Search for the cell housing the specified text and yield its [x, y] center coordinate. 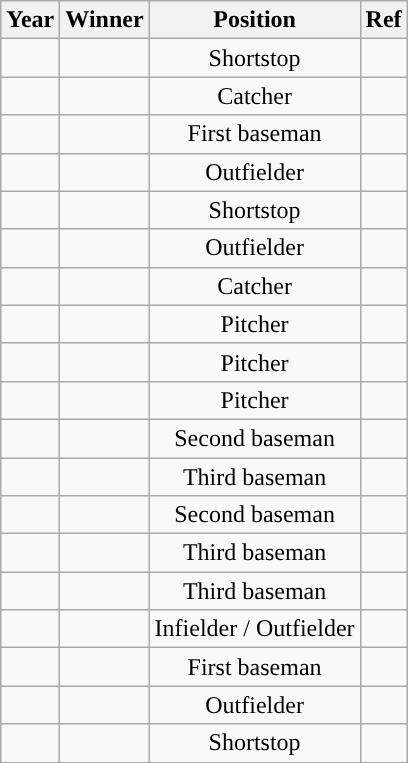
Year [30, 20]
Ref [384, 20]
Position [254, 20]
Infielder / Outfielder [254, 629]
Winner [104, 20]
